Determine the (x, y) coordinate at the center of the cell enclosing the given text.  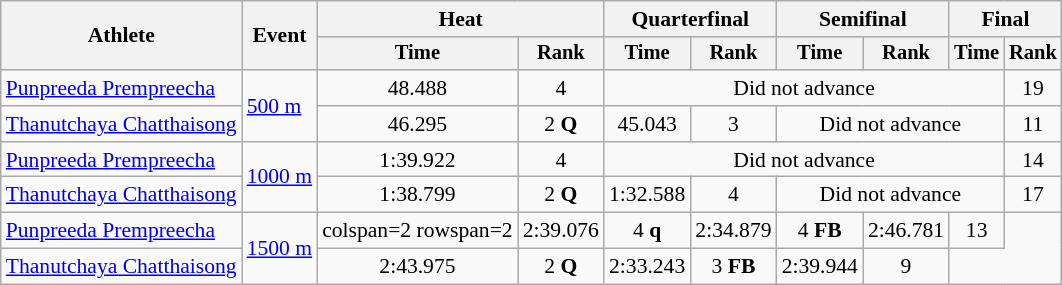
Semifinal (864, 19)
Final (1005, 19)
2:39.076 (561, 231)
3 (733, 124)
Quarterfinal (690, 19)
2:43.975 (418, 267)
4 FB (820, 231)
500 m (280, 106)
3 FB (733, 267)
14 (1033, 160)
17 (1033, 195)
9 (906, 267)
1500 m (280, 248)
Event (280, 36)
48.488 (418, 88)
13 (976, 231)
1:38.799 (418, 195)
2:46.781 (906, 231)
19 (1033, 88)
2:34.879 (733, 231)
1000 m (280, 178)
2:33.243 (647, 267)
4 q (647, 231)
Athlete (122, 36)
colspan=2 rowspan=2 (418, 231)
45.043 (647, 124)
1:32.588 (647, 195)
46.295 (418, 124)
2:39.944 (820, 267)
Heat (460, 19)
11 (1033, 124)
1:39.922 (418, 160)
